Pinpoint the cell where the given text exists, returning its [X, Y] midpoint coordinate. 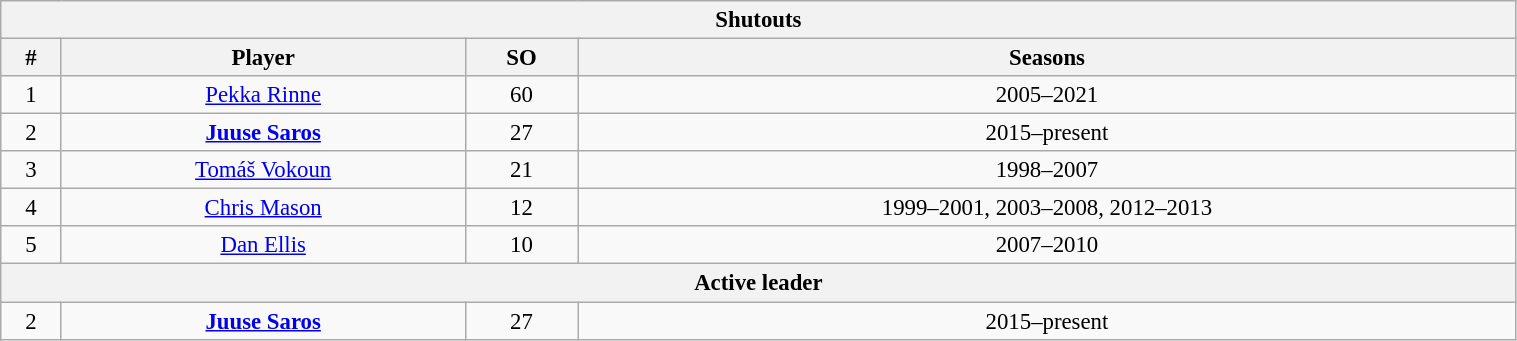
10 [522, 245]
Tomáš Vokoun [263, 170]
Shutouts [758, 20]
21 [522, 170]
1 [31, 95]
1999–2001, 2003–2008, 2012–2013 [1047, 208]
3 [31, 170]
Active leader [758, 283]
12 [522, 208]
SO [522, 58]
Player [263, 58]
Chris Mason [263, 208]
2005–2021 [1047, 95]
# [31, 58]
60 [522, 95]
2007–2010 [1047, 245]
1998–2007 [1047, 170]
Pekka Rinne [263, 95]
4 [31, 208]
Seasons [1047, 58]
5 [31, 245]
Dan Ellis [263, 245]
